Determine the [x, y] coordinate at the center of the cell enclosing the given text.  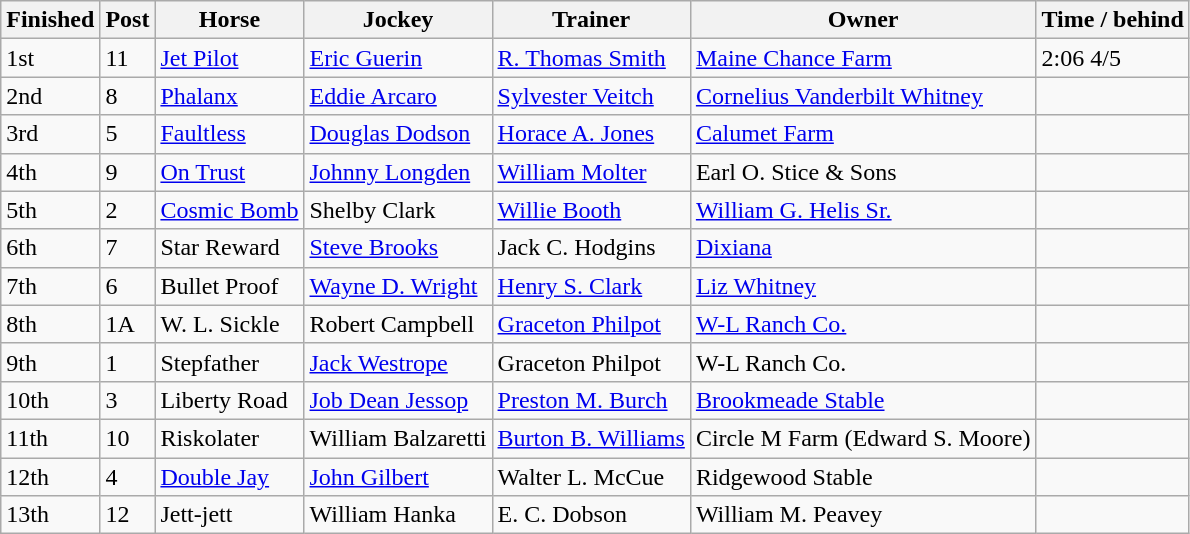
Shelby Clark [398, 210]
Calumet Farm [863, 134]
Owner [863, 20]
5 [128, 134]
E. C. Dobson [591, 515]
Star Reward [230, 248]
William Balzaretti [398, 438]
1 [128, 362]
3rd [50, 134]
Job Dean Jessop [398, 400]
Riskolater [230, 438]
On Trust [230, 172]
7 [128, 248]
1A [128, 324]
Horace A. Jones [591, 134]
5th [50, 210]
13th [50, 515]
4th [50, 172]
Steve Brooks [398, 248]
William Hanka [398, 515]
Jockey [398, 20]
2 [128, 210]
Circle M Farm (Edward S. Moore) [863, 438]
Jack Westrope [398, 362]
Walter L. McCue [591, 477]
Post [128, 20]
Horse [230, 20]
John Gilbert [398, 477]
10 [128, 438]
Brookmeade Stable [863, 400]
Liberty Road [230, 400]
3 [128, 400]
R. Thomas Smith [591, 58]
Phalanx [230, 96]
W. L. Sickle [230, 324]
Faultless [230, 134]
Preston M. Burch [591, 400]
7th [50, 286]
Eddie Arcaro [398, 96]
Ridgewood Stable [863, 477]
9 [128, 172]
Bullet Proof [230, 286]
6th [50, 248]
12th [50, 477]
Douglas Dodson [398, 134]
Jet Pilot [230, 58]
Jack C. Hodgins [591, 248]
William M. Peavey [863, 515]
8th [50, 324]
Sylvester Veitch [591, 96]
Liz Whitney [863, 286]
Finished [50, 20]
Johnny Longden [398, 172]
Trainer [591, 20]
Dixiana [863, 248]
Time / behind [1112, 20]
Double Jay [230, 477]
Earl O. Stice & Sons [863, 172]
Maine Chance Farm [863, 58]
8 [128, 96]
Wayne D. Wright [398, 286]
4 [128, 477]
William G. Helis Sr. [863, 210]
11th [50, 438]
Robert Campbell [398, 324]
2:06 4/5 [1112, 58]
William Molter [591, 172]
Stepfather [230, 362]
9th [50, 362]
Burton B. Williams [591, 438]
1st [50, 58]
Henry S. Clark [591, 286]
Eric Guerin [398, 58]
12 [128, 515]
2nd [50, 96]
Jett-jett [230, 515]
Cornelius Vanderbilt Whitney [863, 96]
6 [128, 286]
Willie Booth [591, 210]
11 [128, 58]
Cosmic Bomb [230, 210]
10th [50, 400]
